Determine the [X, Y] coordinate at the center of the cell enclosing the given text.  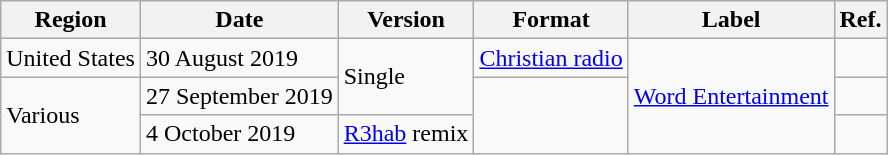
Format [551, 20]
Label [731, 20]
27 September 2019 [239, 96]
30 August 2019 [239, 58]
Single [406, 77]
United States [71, 58]
Various [71, 115]
Ref. [860, 20]
4 October 2019 [239, 134]
Version [406, 20]
Word Entertainment [731, 96]
Christian radio [551, 58]
Date [239, 20]
R3hab remix [406, 134]
Region [71, 20]
